Return (x, y) of the center of cell containing provided text 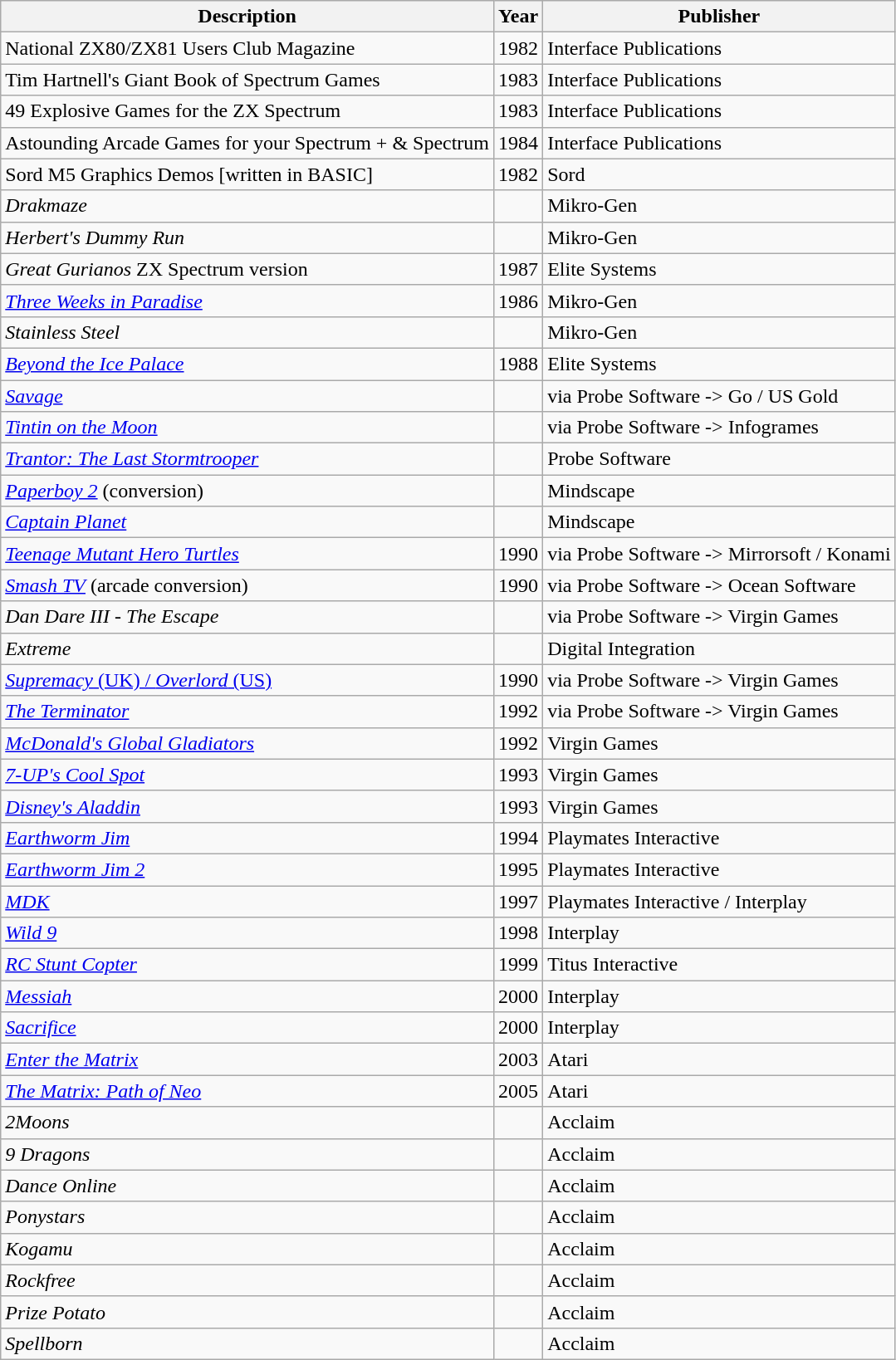
Dan Dare III - The Escape (247, 617)
Rockfree (247, 1280)
Prize Potato (247, 1312)
Earthworm Jim 2 (247, 869)
The Matrix: Path of Neo (247, 1091)
Kogamu (247, 1249)
Digital Integration (719, 648)
49 Explosive Games for the ZX Spectrum (247, 111)
Herbert's Dummy Run (247, 237)
Ponystars (247, 1217)
1999 (518, 965)
via Probe Software -> Ocean Software (719, 585)
Disney's Aladdin (247, 806)
Messiah (247, 996)
via Probe Software -> Infogrames (719, 428)
Stainless Steel (247, 332)
1994 (518, 838)
Trantor: The Last Stormtrooper (247, 459)
Tim Hartnell's Giant Book of Spectrum Games (247, 80)
2Moons (247, 1123)
Tintin on the Moon (247, 428)
Wild 9 (247, 933)
Sord (719, 174)
1986 (518, 301)
Year (518, 17)
2003 (518, 1059)
Three Weeks in Paradise (247, 301)
Astounding Arcade Games for your Spectrum + & Spectrum (247, 143)
Smash TV (arcade conversion) (247, 585)
Probe Software (719, 459)
7-UP's Cool Spot (247, 775)
MDK (247, 901)
Dance Online (247, 1186)
1997 (518, 901)
Sord M5 Graphics Demos [written in BASIC] (247, 174)
1988 (518, 364)
Supremacy (UK) / Overlord (US) (247, 680)
2005 (518, 1091)
1995 (518, 869)
Spellborn (247, 1343)
Playmates Interactive / Interplay (719, 901)
National ZX80/ZX81 Users Club Magazine (247, 48)
1998 (518, 933)
Sacrifice (247, 1028)
Titus Interactive (719, 965)
Extreme (247, 648)
Enter the Matrix (247, 1059)
Paperboy 2 (conversion) (247, 491)
Drakmaze (247, 206)
McDonald's Global Gladiators (247, 743)
Description (247, 17)
The Terminator (247, 712)
Great Gurianos ZX Spectrum version (247, 269)
via Probe Software -> Mirrorsoft / Konami (719, 554)
Publisher (719, 17)
1984 (518, 143)
9 Dragons (247, 1154)
Earthworm Jim (247, 838)
RC Stunt Copter (247, 965)
1987 (518, 269)
Captain Planet (247, 522)
Teenage Mutant Hero Turtles (247, 554)
Beyond the Ice Palace (247, 364)
via Probe Software -> Go / US Gold (719, 396)
Savage (247, 396)
